Provide the [x, y] coordinate of the cell's center where the given text is located.  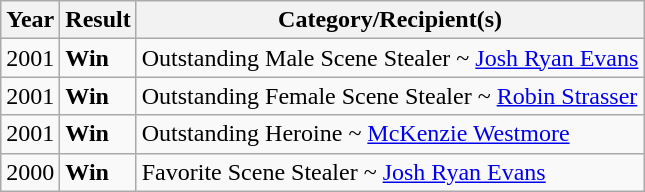
Category/Recipient(s) [390, 20]
Outstanding Heroine ~ McKenzie Westmore [390, 134]
2000 [30, 172]
Result [98, 20]
Outstanding Male Scene Stealer ~ Josh Ryan Evans [390, 58]
Year [30, 20]
Favorite Scene Stealer ~ Josh Ryan Evans [390, 172]
Outstanding Female Scene Stealer ~ Robin Strasser [390, 96]
